Capture the cell that displays the provided text and extract its [x, y] central coordinate. 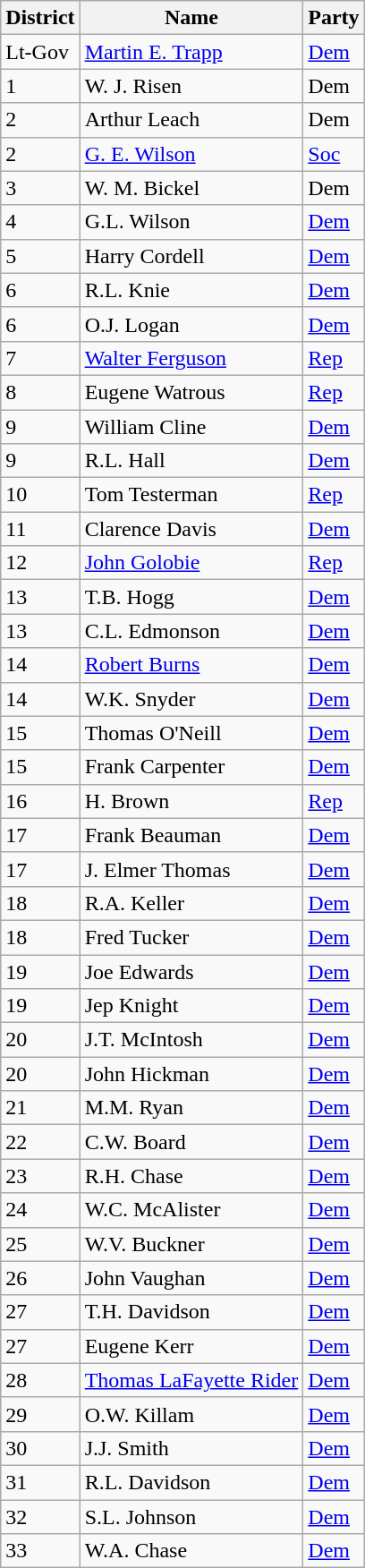
Jep Knight [191, 1006]
1 [40, 86]
W.C. McAlister [191, 1210]
24 [40, 1210]
23 [40, 1176]
T.H. Davidson [191, 1312]
32 [40, 1517]
21 [40, 1108]
William Cline [191, 427]
District [40, 18]
28 [40, 1380]
4 [40, 222]
31 [40, 1482]
R.H. Chase [191, 1176]
H. Brown [191, 801]
5 [40, 256]
W.K. Snyder [191, 699]
3 [40, 188]
7 [40, 358]
Lt-Gov [40, 52]
J. Elmer Thomas [191, 869]
33 [40, 1551]
12 [40, 563]
Fred Tucker [191, 937]
Martin E. Trapp [191, 52]
W. M. Bickel [191, 188]
R.A. Keller [191, 903]
C.W. Board [191, 1142]
G. E. Wilson [191, 154]
11 [40, 529]
Name [191, 18]
30 [40, 1448]
M.M. Ryan [191, 1108]
25 [40, 1244]
Walter Ferguson [191, 358]
8 [40, 392]
R.L. Hall [191, 461]
R.L. Knie [191, 290]
O.W. Killam [191, 1414]
W.V. Buckner [191, 1244]
W.A. Chase [191, 1551]
Joe Edwards [191, 971]
Arthur Leach [191, 120]
Frank Beauman [191, 835]
Thomas O'Neill [191, 733]
22 [40, 1142]
26 [40, 1278]
Robert Burns [191, 665]
Tom Testerman [191, 495]
Party [334, 18]
John Vaughan [191, 1278]
Eugene Watrous [191, 392]
Soc [334, 154]
G.L. Wilson [191, 222]
Clarence Davis [191, 529]
J.T. McIntosh [191, 1040]
Frank Carpenter [191, 767]
16 [40, 801]
Harry Cordell [191, 256]
O.J. Logan [191, 324]
S.L. Johnson [191, 1517]
C.L. Edmonson [191, 631]
John Hickman [191, 1074]
John Golobie [191, 563]
R.L. Davidson [191, 1482]
10 [40, 495]
29 [40, 1414]
J.J. Smith [191, 1448]
W. J. Risen [191, 86]
Eugene Kerr [191, 1346]
Thomas LaFayette Rider [191, 1380]
T.B. Hogg [191, 597]
